Identify which cell holds the provided text, then report its (x, y) central coordinate. 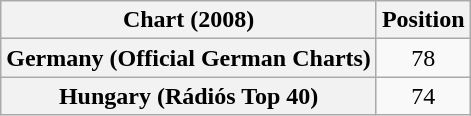
74 (423, 96)
Germany (Official German Charts) (189, 58)
Position (423, 20)
78 (423, 58)
Chart (2008) (189, 20)
Hungary (Rádiós Top 40) (189, 96)
